Search for the cell housing the specified text and yield its [X, Y] center coordinate. 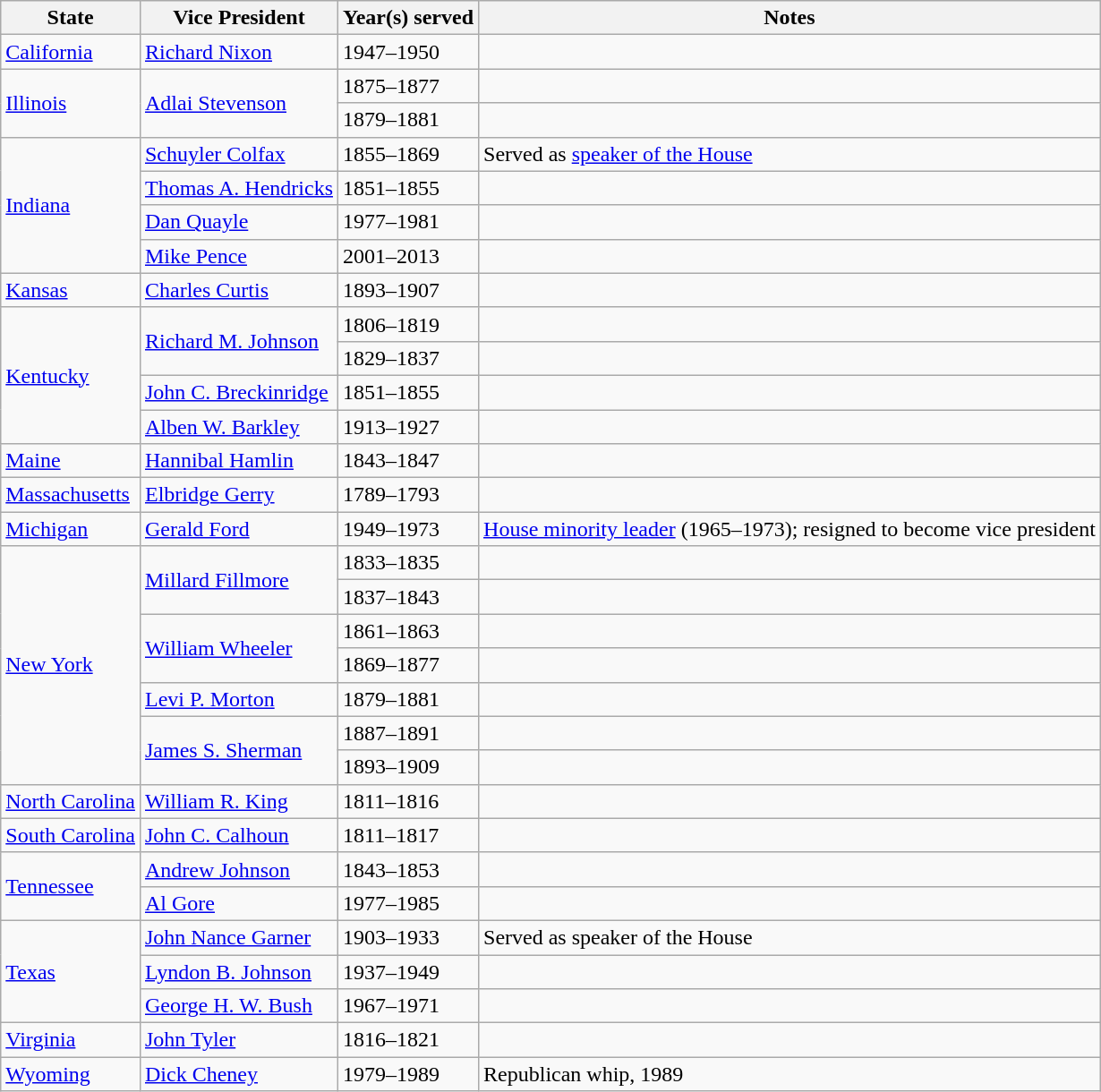
John C. Breckinridge [238, 392]
Dick Cheney [238, 1074]
Andrew Johnson [238, 869]
Vice President [238, 18]
South Carolina [71, 835]
1816–1821 [408, 1040]
Adlai Stevenson [238, 103]
1893–1909 [408, 767]
1903–1933 [408, 937]
James S. Sherman [238, 750]
Dan Quayle [238, 222]
Thomas A. Hendricks [238, 188]
Mike Pence [238, 256]
John C. Calhoun [238, 835]
Indiana [71, 205]
1843–1847 [408, 461]
Maine [71, 461]
1837–1843 [408, 597]
Alben W. Barkley [238, 427]
1833–1835 [408, 563]
1913–1927 [408, 427]
1977–1985 [408, 903]
Kansas [71, 290]
William Wheeler [238, 648]
Al Gore [238, 903]
Illinois [71, 103]
1855–1869 [408, 154]
1979–1989 [408, 1074]
1887–1891 [408, 733]
1843–1853 [408, 869]
1806–1819 [408, 324]
Tennessee [71, 886]
Massachusetts [71, 495]
Year(s) served [408, 18]
New York [71, 665]
1967–1971 [408, 1006]
State [71, 18]
John Nance Garner [238, 937]
1869–1877 [408, 665]
Charles Curtis [238, 290]
Wyoming [71, 1074]
Hannibal Hamlin [238, 461]
Texas [71, 971]
Schuyler Colfax [238, 154]
Kentucky [71, 375]
1811–1817 [408, 835]
2001–2013 [408, 256]
Notes [789, 18]
Levi P. Morton [238, 699]
1829–1837 [408, 358]
Richard M. Johnson [238, 341]
Virginia [71, 1040]
Lyndon B. Johnson [238, 971]
William R. King [238, 801]
George H. W. Bush [238, 1006]
Republican whip, 1989 [789, 1074]
Gerald Ford [238, 529]
Millard Fillmore [238, 580]
1861–1863 [408, 631]
1937–1949 [408, 971]
1811–1816 [408, 801]
Elbridge Gerry [238, 495]
House minority leader (1965–1973); resigned to become vice president [789, 529]
1893–1907 [408, 290]
John Tyler [238, 1040]
1949–1973 [408, 529]
1789–1793 [408, 495]
Michigan [71, 529]
1947–1950 [408, 52]
1977–1981 [408, 222]
North Carolina [71, 801]
1875–1877 [408, 86]
Richard Nixon [238, 52]
California [71, 52]
